Scan for the cell matching the given text and deliver its (x, y) coordinate at center. 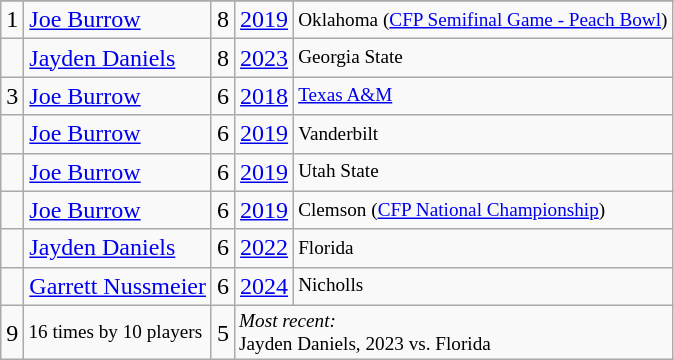
Clemson (CFP National Championship) (483, 210)
2024 (264, 286)
16 times by 10 players (118, 332)
Nicholls (483, 286)
2023 (264, 58)
Most recent:Jayden Daniels, 2023 vs. Florida (454, 332)
9 (12, 332)
Florida (483, 248)
5 (222, 332)
Utah State (483, 172)
1 (12, 20)
Texas A&M (483, 96)
Garrett Nussmeier (118, 286)
3 (12, 96)
Georgia State (483, 58)
2022 (264, 248)
2018 (264, 96)
Oklahoma (CFP Semifinal Game - Peach Bowl) (483, 20)
Vanderbilt (483, 134)
